Identify which cell holds the provided text, then report its [x, y] central coordinate. 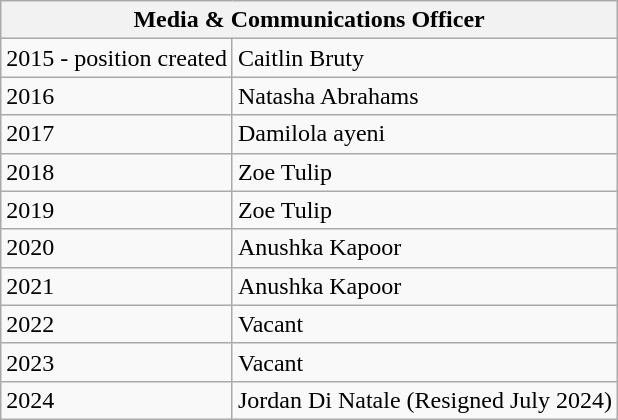
2016 [117, 96]
Damilola ayeni [424, 134]
2024 [117, 400]
2019 [117, 210]
Media & Communications Officer [310, 20]
2022 [117, 324]
Caitlin Bruty [424, 58]
2020 [117, 248]
2021 [117, 286]
2015 - position created [117, 58]
2018 [117, 172]
Jordan Di Natale (Resigned July 2024) [424, 400]
Natasha Abrahams [424, 96]
2017 [117, 134]
2023 [117, 362]
